For the text-containing cell, return its midpoint in (x, y) coordinate format. 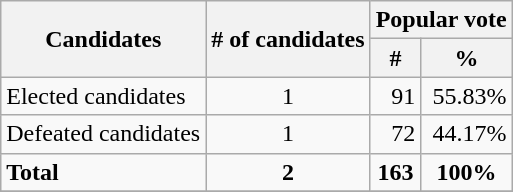
# of candidates (288, 39)
% (466, 58)
Candidates (104, 39)
2 (288, 172)
55.83% (466, 96)
44.17% (466, 134)
91 (396, 96)
# (396, 58)
163 (396, 172)
100% (466, 172)
Total (104, 172)
Defeated candidates (104, 134)
72 (396, 134)
Elected candidates (104, 96)
Popular vote (441, 20)
